Extract the (X, Y) coordinate from the center of the cell holding the provided text.  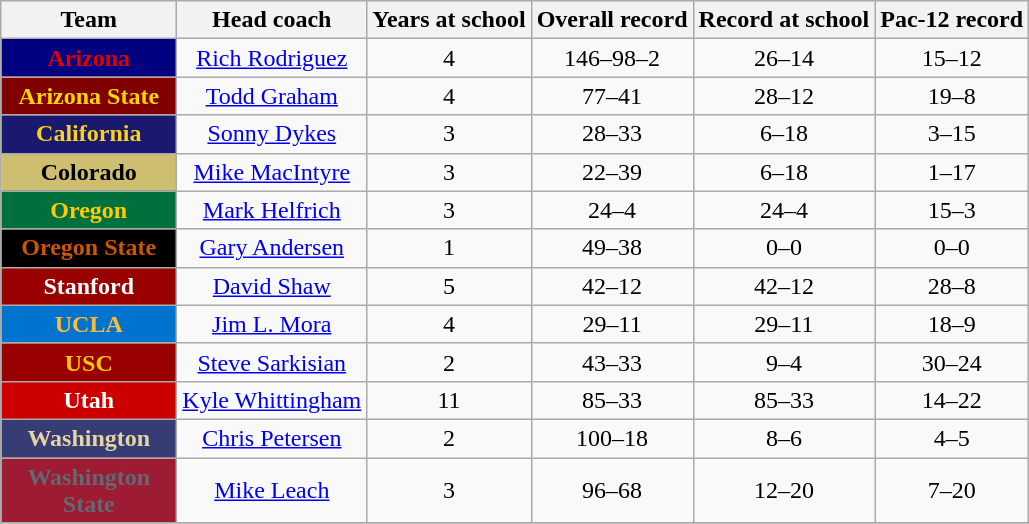
Pac-12 record (952, 20)
28–8 (952, 286)
4–5 (952, 438)
28–12 (784, 96)
UCLA (89, 324)
Mike MacIntyre (272, 172)
Rich Rodriguez (272, 58)
Todd Graham (272, 96)
22–39 (612, 172)
USC (89, 362)
Chris Petersen (272, 438)
Stanford (89, 286)
Overall record (612, 20)
Gary Andersen (272, 248)
Steve Sarkisian (272, 362)
Oregon (89, 210)
96–68 (612, 490)
Oregon State (89, 248)
Team (89, 20)
7–20 (952, 490)
Mark Helfrich (272, 210)
15–3 (952, 210)
Head coach (272, 20)
3–15 (952, 134)
Washington (89, 438)
18–9 (952, 324)
28–33 (612, 134)
Utah (89, 400)
8–6 (784, 438)
Arizona (89, 58)
146–98–2 (612, 58)
26–14 (784, 58)
12–20 (784, 490)
5 (449, 286)
Kyle Whittingham (272, 400)
19–8 (952, 96)
1–17 (952, 172)
Arizona State (89, 96)
43–33 (612, 362)
Colorado (89, 172)
49–38 (612, 248)
77–41 (612, 96)
14–22 (952, 400)
1 (449, 248)
Years at school (449, 20)
Mike Leach (272, 490)
Jim L. Mora (272, 324)
David Shaw (272, 286)
9–4 (784, 362)
Sonny Dykes (272, 134)
30–24 (952, 362)
Washington State (89, 490)
California (89, 134)
15–12 (952, 58)
Record at school (784, 20)
11 (449, 400)
100–18 (612, 438)
